Identify which cell holds the provided text, then report its [x, y] central coordinate. 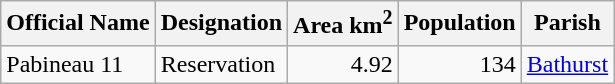
Bathurst [567, 64]
Parish [567, 24]
Official Name [78, 24]
Pabineau 11 [78, 64]
134 [460, 64]
Population [460, 24]
4.92 [344, 64]
Reservation [221, 64]
Designation [221, 24]
Area km2 [344, 24]
